Output the (X, Y) coordinate of the center of the cell containing the given text.  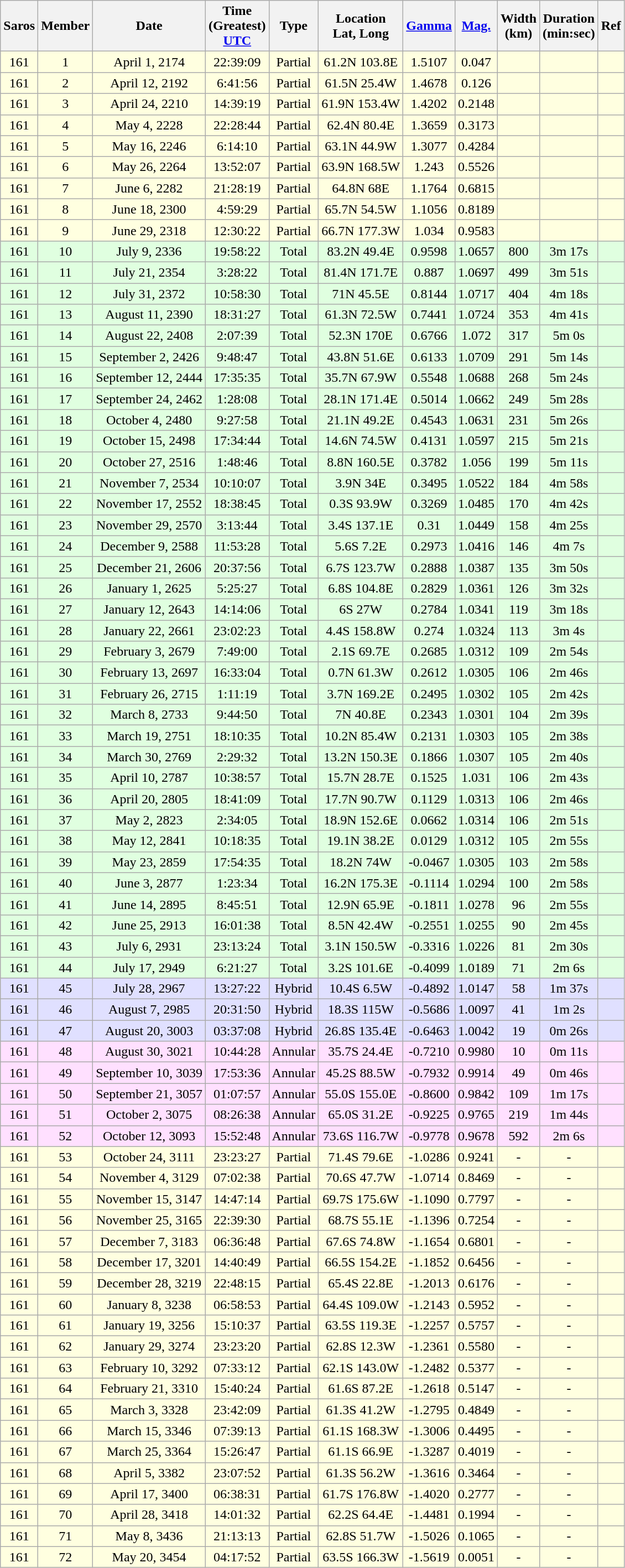
7 (65, 188)
Gamma (429, 26)
33 (65, 736)
3m 17s (569, 251)
50 (65, 1094)
8 (65, 209)
22:28:44 (237, 125)
20 (65, 462)
07:33:12 (237, 1368)
May 26, 2264 (149, 167)
Time(Greatest)UTC (237, 26)
June 29, 2318 (149, 230)
1.0662 (476, 399)
1.0303 (476, 736)
July 28, 2967 (149, 989)
-1.5619 (429, 1557)
1.0301 (476, 715)
March 19, 2751 (149, 736)
0m 11s (569, 1052)
28 (65, 630)
23 (65, 525)
15:26:47 (237, 1452)
51 (65, 1115)
15:10:37 (237, 1326)
May 23, 2859 (149, 862)
25 (65, 567)
January 12, 2643 (149, 609)
0.7441 (429, 315)
-1.1852 (429, 1262)
0.1994 (476, 1515)
65.4S 22.8E (361, 1283)
0.31 (429, 525)
September 21, 3057 (149, 1094)
2m 30s (569, 946)
0.5757 (476, 1326)
0.3S 93.9W (361, 504)
23:23:27 (237, 1157)
1:23:34 (237, 883)
2m 43s (569, 778)
8.8N 160.5E (361, 462)
September 12, 2444 (149, 378)
5m 14s (569, 357)
September 10, 3039 (149, 1073)
June 6, 2282 (149, 188)
291 (519, 357)
2:07:39 (237, 336)
52 (65, 1136)
Date (149, 26)
15.7N 28.7E (361, 778)
August 30, 3021 (149, 1052)
15 (65, 357)
59 (65, 1283)
August 22, 2408 (149, 336)
1m 37s (569, 989)
1.0688 (476, 378)
1.0042 (476, 1031)
9 (65, 230)
28.1N 171.4E (361, 399)
0.9678 (476, 1136)
23:13:24 (237, 946)
0.4543 (429, 420)
10.4S 6.5W (361, 989)
37 (65, 820)
0.7N 61.3W (361, 673)
2m 51s (569, 820)
10:18:35 (237, 841)
March 30, 2769 (149, 757)
October 15, 2498 (149, 441)
May 8, 3436 (149, 1536)
9:48:47 (237, 357)
December 7, 3183 (149, 1241)
20:31:50 (237, 1010)
-1.3287 (429, 1452)
20:37:56 (237, 567)
4.4S 158.8W (361, 630)
4m 42s (569, 504)
-1.2013 (429, 1283)
1.0657 (476, 251)
43 (65, 946)
06:38:31 (237, 1494)
-1.2618 (429, 1389)
404 (519, 294)
64.8N 68E (361, 188)
21 (65, 483)
158 (519, 525)
24 (65, 546)
1m 2s (569, 1010)
22:48:15 (237, 1283)
-0.4892 (429, 989)
-0.7932 (429, 1073)
61.1S 66.9E (361, 1452)
2:29:32 (237, 757)
19.1N 38.2E (361, 841)
63.1N 44.9W (361, 146)
61.7S 176.8W (361, 1494)
4m 18s (569, 294)
0.274 (429, 630)
LocationLat, Long (361, 26)
1.0522 (476, 483)
14:14:06 (237, 609)
3:13:44 (237, 525)
0.4849 (476, 1410)
1.0226 (476, 946)
-1.2361 (429, 1347)
4:59:29 (237, 209)
70 (65, 1515)
45 (65, 989)
15:40:24 (237, 1389)
73.6S 116.7W (361, 1136)
0.8144 (429, 294)
1.0294 (476, 883)
63.5S 166.3W (361, 1557)
7:49:00 (237, 652)
17.7N 90.7W (361, 799)
0.6801 (476, 1241)
0.2777 (476, 1494)
16 (65, 378)
February 26, 2715 (149, 694)
2m 38s (569, 736)
16:33:04 (237, 673)
11 (65, 272)
2m 45s (569, 925)
2.1S 69.7E (361, 652)
5m 24s (569, 378)
52.3N 170E (361, 336)
1.034 (429, 230)
0.9914 (476, 1073)
07:39:13 (237, 1431)
0.9842 (476, 1094)
November 25, 3165 (149, 1220)
18.9N 152.6E (361, 820)
-0.1811 (429, 904)
April 20, 2805 (149, 799)
21.1N 49.2E (361, 420)
27 (65, 609)
43.8N 51.6E (361, 357)
146 (519, 546)
0.2888 (429, 567)
18.3S 115W (361, 1010)
July 6, 2931 (149, 946)
0.9583 (476, 230)
0.0129 (429, 841)
62.8S 12.3W (361, 1347)
0.3173 (476, 125)
61.9N 153.4W (361, 104)
23:42:09 (237, 1410)
1.0189 (476, 968)
1.0449 (476, 525)
-0.6463 (429, 1031)
October 27, 2516 (149, 462)
February 21, 3310 (149, 1389)
07:02:38 (237, 1178)
63.5S 119.3E (361, 1326)
3.9N 34E (361, 483)
2m 40s (569, 757)
135 (519, 567)
3m 18s (569, 609)
0.4019 (476, 1452)
35.7N 67.9W (361, 378)
April 28, 3418 (149, 1515)
-1.4020 (429, 1494)
31 (65, 694)
46 (65, 1010)
1.1056 (429, 209)
0.2131 (429, 736)
1.1764 (429, 188)
60 (65, 1304)
September 24, 2462 (149, 399)
-1.1396 (429, 1220)
16.2N 175.3E (361, 883)
23:02:23 (237, 630)
61.3S 41.2W (361, 1410)
0.9241 (476, 1157)
October 4, 2480 (149, 420)
184 (519, 483)
0.3495 (429, 483)
January 8, 3238 (149, 1304)
23:07:52 (237, 1473)
0.3269 (429, 504)
1.0709 (476, 357)
15:52:48 (237, 1136)
April 17, 3400 (149, 1494)
January 22, 2661 (149, 630)
69 (65, 1494)
592 (519, 1136)
1.031 (476, 778)
26.8S 135.4E (361, 1031)
1.0147 (476, 989)
18:31:27 (237, 315)
-1.0286 (429, 1157)
-1.1090 (429, 1199)
November 7, 2534 (149, 483)
February 3, 2679 (149, 652)
Width(km) (519, 26)
March 25, 3364 (149, 1452)
72 (65, 1557)
Ref (611, 26)
800 (519, 251)
0.2148 (476, 104)
499 (519, 272)
10.2N 85.4W (361, 736)
113 (519, 630)
-1.4481 (429, 1515)
2:34:05 (237, 820)
1.0697 (476, 272)
47 (65, 1031)
3.2S 101.6E (361, 968)
9:27:58 (237, 420)
03:37:08 (237, 1031)
0.4284 (476, 146)
40 (65, 883)
1.0631 (476, 420)
1.4202 (429, 104)
August 7, 2985 (149, 1010)
0.9598 (429, 251)
1:48:46 (237, 462)
1.0485 (476, 504)
0.6456 (476, 1262)
13.2N 150.3E (361, 757)
5m 0s (569, 336)
1.5107 (429, 62)
23:23:20 (237, 1347)
6 (65, 167)
21:28:19 (237, 188)
0m 46s (569, 1073)
66.5S 154.2E (361, 1262)
-0.1114 (429, 883)
1.0416 (476, 546)
0.5377 (476, 1368)
1m 44s (569, 1115)
0.5580 (476, 1347)
April 12, 2192 (149, 83)
5 (65, 146)
61.2N 103.8E (361, 62)
08:26:38 (237, 1115)
22:39:09 (237, 62)
126 (519, 588)
July 9, 2336 (149, 251)
12 (65, 294)
170 (519, 504)
November 17, 2552 (149, 504)
1:11:19 (237, 694)
April 1, 2174 (149, 62)
63 (65, 1368)
0.7797 (476, 1199)
44 (65, 968)
67 (65, 1452)
219 (519, 1115)
30 (65, 673)
18.2N 74W (361, 862)
5.6S 7.2E (361, 546)
06:36:48 (237, 1241)
13 (65, 315)
-1.5026 (429, 1536)
April 5, 3382 (149, 1473)
1 (65, 62)
June 18, 2300 (149, 209)
04:17:52 (237, 1557)
10:38:57 (237, 778)
0.887 (429, 272)
8:45:51 (237, 904)
14:47:14 (237, 1199)
Saros (19, 26)
71.4S 79.6E (361, 1157)
0.6815 (476, 188)
65.7N 54.5W (361, 209)
14:39:19 (237, 104)
10:10:07 (237, 483)
100 (519, 883)
8.5N 42.4W (361, 925)
1.3659 (429, 125)
-1.0714 (429, 1178)
103 (519, 862)
0.7254 (476, 1220)
11:53:28 (237, 546)
18:38:45 (237, 504)
January 29, 3274 (149, 1347)
0.6133 (429, 357)
3m 4s (569, 630)
July 17, 2949 (149, 968)
November 15, 3147 (149, 1199)
54 (65, 1178)
0.1525 (429, 778)
22:39:30 (237, 1220)
5m 11s (569, 462)
-0.8600 (429, 1094)
0.5548 (429, 378)
2m 42s (569, 694)
-1.2482 (429, 1368)
53 (65, 1157)
22 (65, 504)
-1.3616 (429, 1473)
-0.7210 (429, 1052)
45.2S 88.5W (361, 1073)
21:13:13 (237, 1536)
14:01:32 (237, 1515)
17 (65, 399)
68 (65, 1473)
1.0314 (476, 820)
1m 17s (569, 1094)
63.9N 168.5W (361, 167)
3.4S 137.1E (361, 525)
231 (519, 420)
0.0051 (476, 1557)
0.4131 (429, 441)
26 (65, 588)
1.0361 (476, 588)
5m 26s (569, 420)
November 4, 3129 (149, 1178)
6.7S 123.7W (361, 567)
14.6N 74.5W (361, 441)
66.7N 177.3W (361, 230)
65 (65, 1410)
13:52:07 (237, 167)
61.3N 72.5W (361, 315)
268 (519, 378)
16:01:38 (237, 925)
29 (65, 652)
-1.2143 (429, 1304)
4m 58s (569, 483)
83.2N 49.4E (361, 251)
0.3782 (429, 462)
62.4N 80.4E (361, 125)
December 21, 2606 (149, 567)
November 29, 2570 (149, 525)
38 (65, 841)
0.1129 (429, 799)
October 12, 3093 (149, 1136)
1:28:08 (237, 399)
0.1866 (429, 757)
1.0255 (476, 925)
55.0S 155.0E (361, 1094)
3.1N 150.5W (361, 946)
01:07:57 (237, 1094)
Duration(min:sec) (569, 26)
May 2, 2823 (149, 820)
6S 27W (361, 609)
1.0313 (476, 799)
61 (65, 1326)
64.4S 109.0W (361, 1304)
4 (65, 125)
0.2973 (429, 546)
62.8S 51.7W (361, 1536)
0.8189 (476, 209)
0.9980 (476, 1052)
18 (65, 420)
0.5526 (476, 167)
-0.2551 (429, 925)
57 (65, 1241)
0.6176 (476, 1283)
1.0302 (476, 694)
1.0324 (476, 630)
-1.2795 (429, 1410)
17:34:44 (237, 441)
18:10:35 (237, 736)
317 (519, 336)
-1.1654 (429, 1241)
April 24, 2210 (149, 104)
0.5147 (476, 1389)
1.4678 (429, 83)
3 (65, 104)
6.8S 104.8E (361, 588)
0.9765 (476, 1115)
March 3, 3328 (149, 1410)
1.0307 (476, 757)
10:58:30 (237, 294)
May 4, 2228 (149, 125)
70.6S 47.7W (361, 1178)
October 24, 3111 (149, 1157)
-0.9225 (429, 1115)
71N 45.5E (361, 294)
12:30:22 (237, 230)
1.0597 (476, 441)
5m 21s (569, 441)
1.0278 (476, 904)
36 (65, 799)
68.7S 55.1E (361, 1220)
4m 25s (569, 525)
May 12, 2841 (149, 841)
66 (65, 1431)
42 (65, 925)
61.6S 87.2E (361, 1389)
-0.5686 (429, 1010)
34 (65, 757)
39 (65, 862)
14:40:49 (237, 1262)
1.0341 (476, 609)
61.5N 25.4W (361, 83)
June 3, 2877 (149, 883)
0.126 (476, 83)
May 20, 3454 (149, 1557)
56 (65, 1220)
14 (65, 336)
December 9, 2588 (149, 546)
August 20, 3003 (149, 1031)
1.0724 (476, 315)
-0.9778 (429, 1136)
64 (65, 1389)
0.2343 (429, 715)
0.0662 (429, 820)
10:44:28 (237, 1052)
13:27:22 (237, 989)
0.1065 (476, 1536)
January 1, 2625 (149, 588)
0.2612 (429, 673)
0.2495 (429, 694)
67.6S 74.8W (361, 1241)
-0.3316 (429, 946)
6:14:10 (237, 146)
1.3077 (429, 146)
2 (65, 83)
July 31, 2372 (149, 294)
48 (65, 1052)
0.6766 (429, 336)
March 15, 3346 (149, 1431)
4m 41s (569, 315)
81.4N 171.7E (361, 272)
1.072 (476, 336)
62.1S 143.0W (361, 1368)
17:54:35 (237, 862)
62 (65, 1347)
July 21, 2354 (149, 272)
3m 32s (569, 588)
353 (519, 315)
Mag. (476, 26)
October 2, 3075 (149, 1115)
3m 51s (569, 272)
32 (65, 715)
2m 39s (569, 715)
35 (65, 778)
61.3S 56.2W (361, 1473)
1.056 (476, 462)
96 (519, 904)
August 11, 2390 (149, 315)
0.3464 (476, 1473)
6:21:27 (237, 968)
1.0717 (476, 294)
17:35:35 (237, 378)
5:25:27 (237, 588)
3.7N 169.2E (361, 694)
Type (294, 26)
55 (65, 1199)
90 (519, 925)
0.4495 (476, 1431)
199 (519, 462)
0.5952 (476, 1304)
19:58:22 (237, 251)
4m 7s (569, 546)
0.2685 (429, 652)
June 25, 2913 (149, 925)
12.9N 65.9E (361, 904)
35.7S 24.4E (361, 1052)
December 17, 3201 (149, 1262)
1.243 (429, 167)
-1.2257 (429, 1326)
215 (519, 441)
249 (519, 399)
65.0S 31.2E (361, 1115)
May 16, 2246 (149, 146)
18:41:09 (237, 799)
3m 50s (569, 567)
5m 28s (569, 399)
0.2784 (429, 609)
2m 54s (569, 652)
1.0097 (476, 1010)
3:28:22 (237, 272)
-0.0467 (429, 862)
1.0387 (476, 567)
-0.4099 (429, 968)
119 (519, 609)
0.047 (476, 62)
February 10, 3292 (149, 1368)
81 (519, 946)
February 13, 2697 (149, 673)
0.8469 (476, 1178)
69.7S 175.6W (361, 1199)
April 10, 2787 (149, 778)
0.5014 (429, 399)
Member (65, 26)
September 2, 2426 (149, 357)
9:44:50 (237, 715)
0.2829 (429, 588)
March 8, 2733 (149, 715)
December 28, 3219 (149, 1283)
7N 40.8E (361, 715)
6:41:56 (237, 83)
0m 26s (569, 1031)
17:53:36 (237, 1073)
06:58:53 (237, 1304)
62.2S 64.4E (361, 1515)
January 19, 3256 (149, 1326)
-1.3006 (429, 1431)
June 14, 2895 (149, 904)
104 (519, 715)
61.1S 168.3W (361, 1431)
